For the text-containing cell, return its midpoint in [x, y] coordinate format. 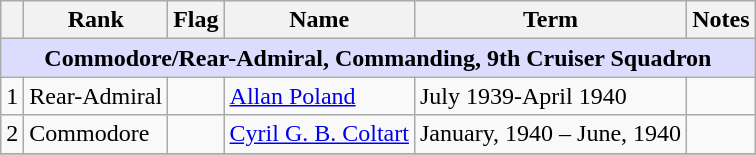
Allan Poland [319, 96]
January, 1940 – June, 1940 [550, 134]
Flag [196, 20]
Rank [96, 20]
Name [319, 20]
July 1939-April 1940 [550, 96]
Commodore/Rear-Admiral, Commanding, 9th Cruiser Squadron [378, 58]
2 [12, 134]
Notes [721, 20]
1 [12, 96]
Commodore [96, 134]
Cyril G. B. Coltart [319, 134]
Rear-Admiral [96, 96]
Term [550, 20]
